Output the (x, y) coordinate of the center of the cell containing the given text.  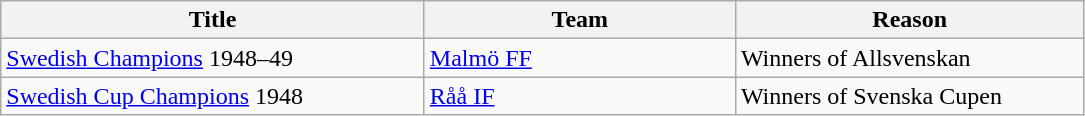
Winners of Svenska Cupen (910, 96)
Reason (910, 20)
Råå IF (580, 96)
Swedish Champions 1948–49 (213, 58)
Winners of Allsvenskan (910, 58)
Title (213, 20)
Swedish Cup Champions 1948 (213, 96)
Malmö FF (580, 58)
Team (580, 20)
